Pinpoint the cell where the given text exists, returning its (X, Y) midpoint coordinate. 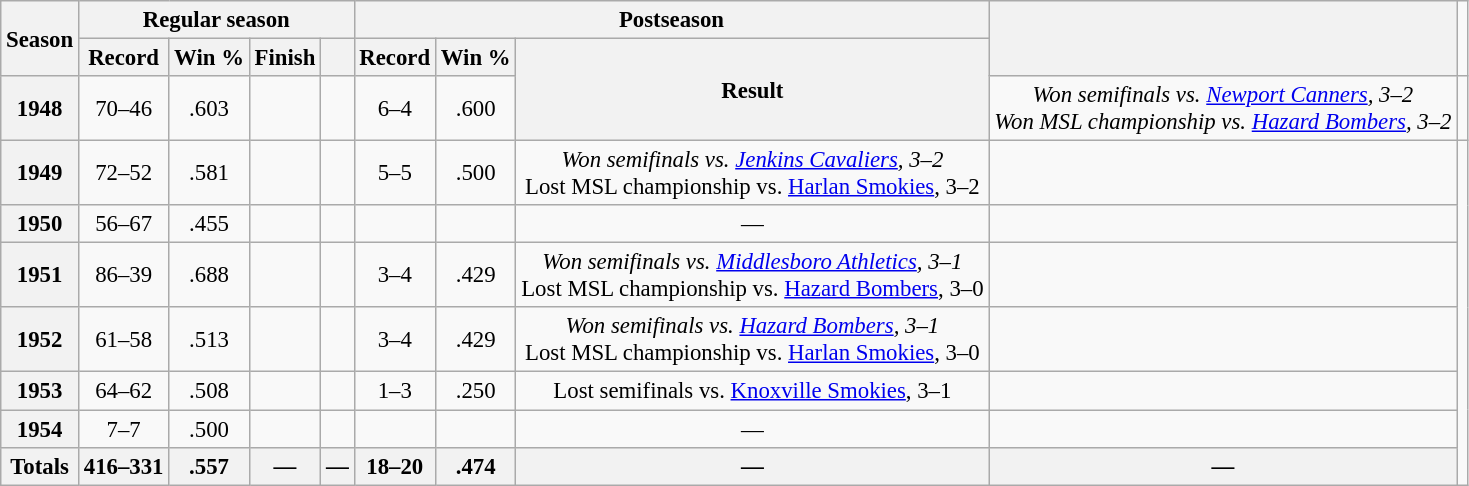
61–58 (123, 340)
Lost semifinals vs. Knoxville Smokies, 3–1 (752, 391)
.688 (209, 276)
64–62 (123, 391)
70–46 (123, 108)
Finish (284, 58)
.474 (475, 466)
Won semifinals vs. Newport Canners, 3–2Won MSL championship vs. Hazard Bombers, 3–2 (1223, 108)
.603 (209, 108)
Won semifinals vs. Hazard Bombers, 3–1Lost MSL championship vs. Harlan Smokies, 3–0 (752, 340)
6–4 (394, 108)
Season (40, 38)
.455 (209, 224)
56–67 (123, 224)
Won semifinals vs. Middlesboro Athletics, 3–1Lost MSL championship vs. Hazard Bombers, 3–0 (752, 276)
18–20 (394, 466)
1954 (40, 429)
5–5 (394, 174)
1–3 (394, 391)
7–7 (123, 429)
1953 (40, 391)
Totals (40, 466)
1949 (40, 174)
1952 (40, 340)
Regular season (216, 20)
72–52 (123, 174)
.250 (475, 391)
86–39 (123, 276)
.600 (475, 108)
1948 (40, 108)
416–331 (123, 466)
.581 (209, 174)
Postseason (672, 20)
Result (752, 90)
1951 (40, 276)
.513 (209, 340)
Won semifinals vs. Jenkins Cavaliers, 3–2Lost MSL championship vs. Harlan Smokies, 3–2 (752, 174)
1950 (40, 224)
.557 (209, 466)
.508 (209, 391)
